Output the (x, y) coordinate of the center of the cell containing the given text.  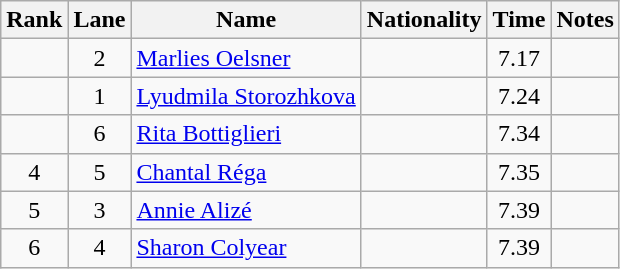
Notes (585, 20)
Marlies Oelsner (246, 58)
Rita Bottiglieri (246, 134)
7.17 (519, 58)
Time (519, 20)
7.35 (519, 172)
Lane (100, 20)
Chantal Réga (246, 172)
1 (100, 96)
3 (100, 210)
Rank (34, 20)
7.24 (519, 96)
Sharon Colyear (246, 248)
Annie Alizé (246, 210)
Name (246, 20)
Nationality (424, 20)
Lyudmila Storozhkova (246, 96)
7.34 (519, 134)
2 (100, 58)
